Identify which cell holds the provided text, then report its [X, Y] central coordinate. 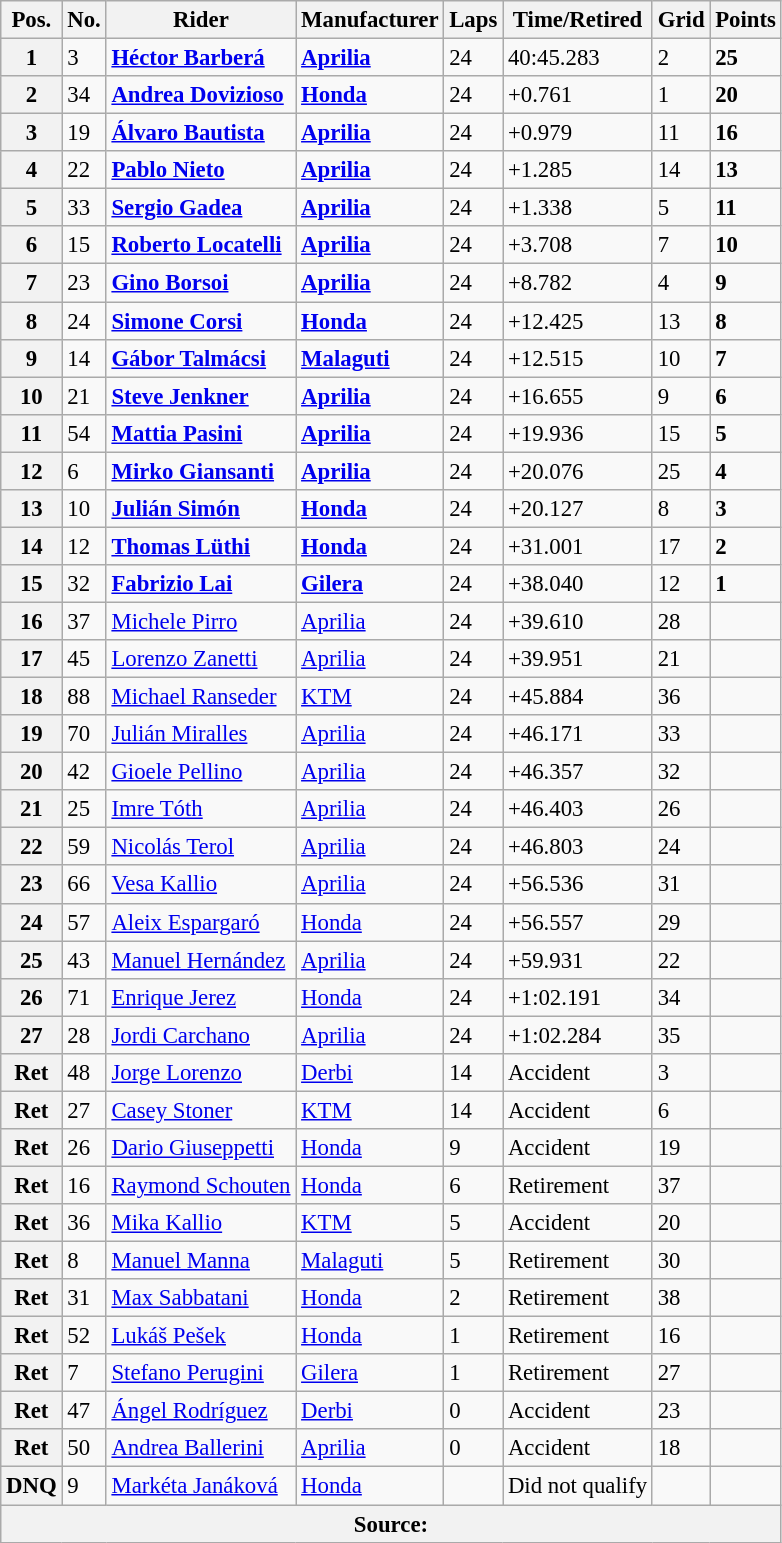
+20.127 [578, 509]
+46.403 [578, 809]
+45.884 [578, 697]
Simone Corsi [201, 321]
Time/Retired [578, 20]
Rider [201, 20]
+56.536 [578, 885]
Sergio Gadea [201, 208]
Mirko Giansanti [201, 471]
+3.708 [578, 245]
Julián Simón [201, 509]
52 [84, 1336]
29 [680, 922]
Andrea Dovizioso [201, 95]
Grid [680, 20]
48 [84, 1073]
Lukáš Pešek [201, 1336]
Vesa Kallio [201, 885]
40:45.283 [578, 58]
38 [680, 1298]
Markéta Janáková [201, 1486]
Nicolás Terol [201, 847]
+12.425 [578, 321]
Manuel Manna [201, 1261]
+56.557 [578, 922]
Pablo Nieto [201, 170]
+16.655 [578, 396]
Did not qualify [578, 1486]
Julián Miralles [201, 734]
+46.357 [578, 772]
DNQ [32, 1486]
Pos. [32, 20]
50 [84, 1449]
Points [746, 20]
Raymond Schouten [201, 1185]
+1:02.284 [578, 1035]
Ángel Rodríguez [201, 1411]
Laps [474, 20]
Gábor Talmácsi [201, 358]
57 [84, 922]
Manufacturer [370, 20]
+31.001 [578, 546]
59 [84, 847]
+19.936 [578, 433]
+1:02.191 [578, 997]
43 [84, 960]
47 [84, 1411]
Gioele Pellino [201, 772]
+1.338 [578, 208]
Source: [391, 1524]
+46.803 [578, 847]
+12.515 [578, 358]
42 [84, 772]
30 [680, 1261]
Andrea Ballerini [201, 1449]
Lorenzo Zanetti [201, 659]
+8.782 [578, 283]
88 [84, 697]
+38.040 [578, 584]
+1.285 [578, 170]
54 [84, 433]
Jordi Carchano [201, 1035]
Michael Ranseder [201, 697]
Thomas Lüthi [201, 546]
+0.761 [578, 95]
Álvaro Bautista [201, 133]
45 [84, 659]
Casey Stoner [201, 1110]
Mattia Pasini [201, 433]
Fabrizio Lai [201, 584]
+46.171 [578, 734]
Dario Giuseppetti [201, 1148]
Roberto Locatelli [201, 245]
Mika Kallio [201, 1223]
Gino Borsoi [201, 283]
Enrique Jerez [201, 997]
+20.076 [578, 471]
71 [84, 997]
Stefano Perugini [201, 1373]
Héctor Barberá [201, 58]
Jorge Lorenzo [201, 1073]
Max Sabbatani [201, 1298]
+39.951 [578, 659]
35 [680, 1035]
Aleix Espargaró [201, 922]
Imre Tóth [201, 809]
66 [84, 885]
Michele Pirro [201, 621]
+59.931 [578, 960]
No. [84, 20]
Steve Jenkner [201, 396]
+0.979 [578, 133]
70 [84, 734]
Manuel Hernández [201, 960]
+39.610 [578, 621]
